Return (X, Y) of the center of cell containing provided text 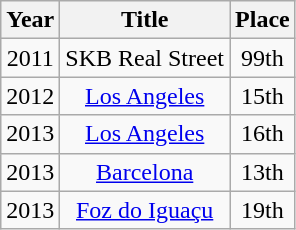
13th (263, 172)
Foz do Iguaçu (145, 210)
15th (263, 96)
99th (263, 58)
2012 (30, 96)
Title (145, 20)
2011 (30, 58)
Year (30, 20)
Place (263, 20)
19th (263, 210)
16th (263, 134)
Barcelona (145, 172)
SKB Real Street (145, 58)
